Identify which cell holds the provided text, then report its [x, y] central coordinate. 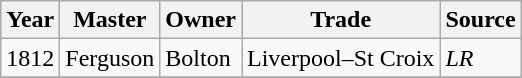
Year [30, 20]
Liverpool–St Croix [341, 58]
LR [480, 58]
Ferguson [110, 58]
Source [480, 20]
Owner [201, 20]
Master [110, 20]
Trade [341, 20]
1812 [30, 58]
Bolton [201, 58]
